For the text-containing cell, return its midpoint in (x, y) coordinate format. 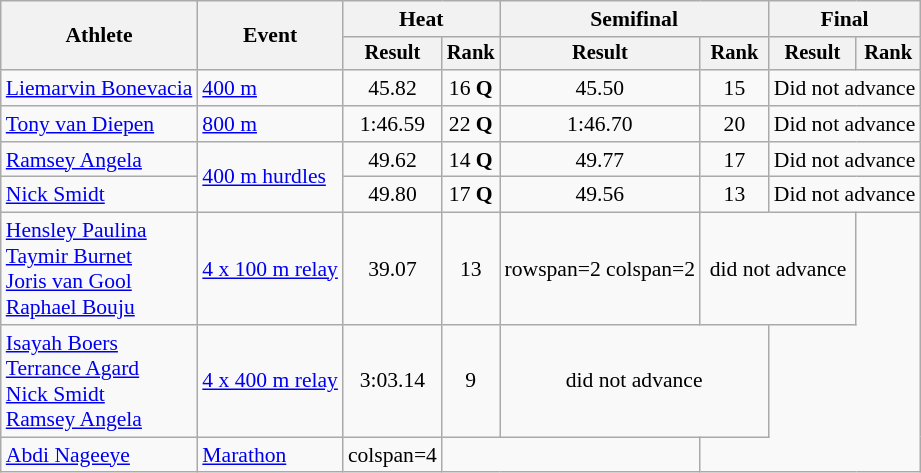
1:46.70 (600, 124)
Hensley PaulinaTaymir BurnetJoris van GoolRaphael Bouju (100, 269)
49.56 (600, 195)
16 Q (471, 88)
Marathon (270, 455)
22 Q (471, 124)
17 (734, 160)
45.82 (392, 88)
Event (270, 36)
15 (734, 88)
45.50 (600, 88)
3:03.14 (392, 381)
49.62 (392, 160)
Nick Smidt (100, 195)
Final (845, 19)
9 (471, 381)
20 (734, 124)
Tony van Diepen (100, 124)
Semifinal (634, 19)
Isayah BoersTerrance AgardNick SmidtRamsey Angela (100, 381)
39.07 (392, 269)
Athlete (100, 36)
Liemarvin Bonevacia (100, 88)
400 m hurdles (270, 178)
Ramsey Angela (100, 160)
49.80 (392, 195)
4 x 400 m relay (270, 381)
rowspan=2 colspan=2 (600, 269)
17 Q (471, 195)
800 m (270, 124)
14 Q (471, 160)
colspan=4 (392, 455)
Abdi Nageeye (100, 455)
400 m (270, 88)
4 x 100 m relay (270, 269)
49.77 (600, 160)
Heat (422, 19)
1:46.59 (392, 124)
